Pinpoint the cell where the given text exists, returning its (x, y) midpoint coordinate. 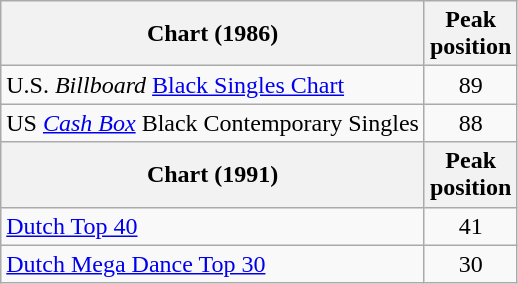
Chart (1986) (213, 34)
Dutch Mega Dance Top 30 (213, 264)
89 (470, 85)
US Cash Box Black Contemporary Singles (213, 123)
Chart (1991) (213, 174)
30 (470, 264)
U.S. Billboard Black Singles Chart (213, 85)
Dutch Top 40 (213, 226)
41 (470, 226)
88 (470, 123)
